Capture the cell that displays the provided text and extract its [X, Y] central coordinate. 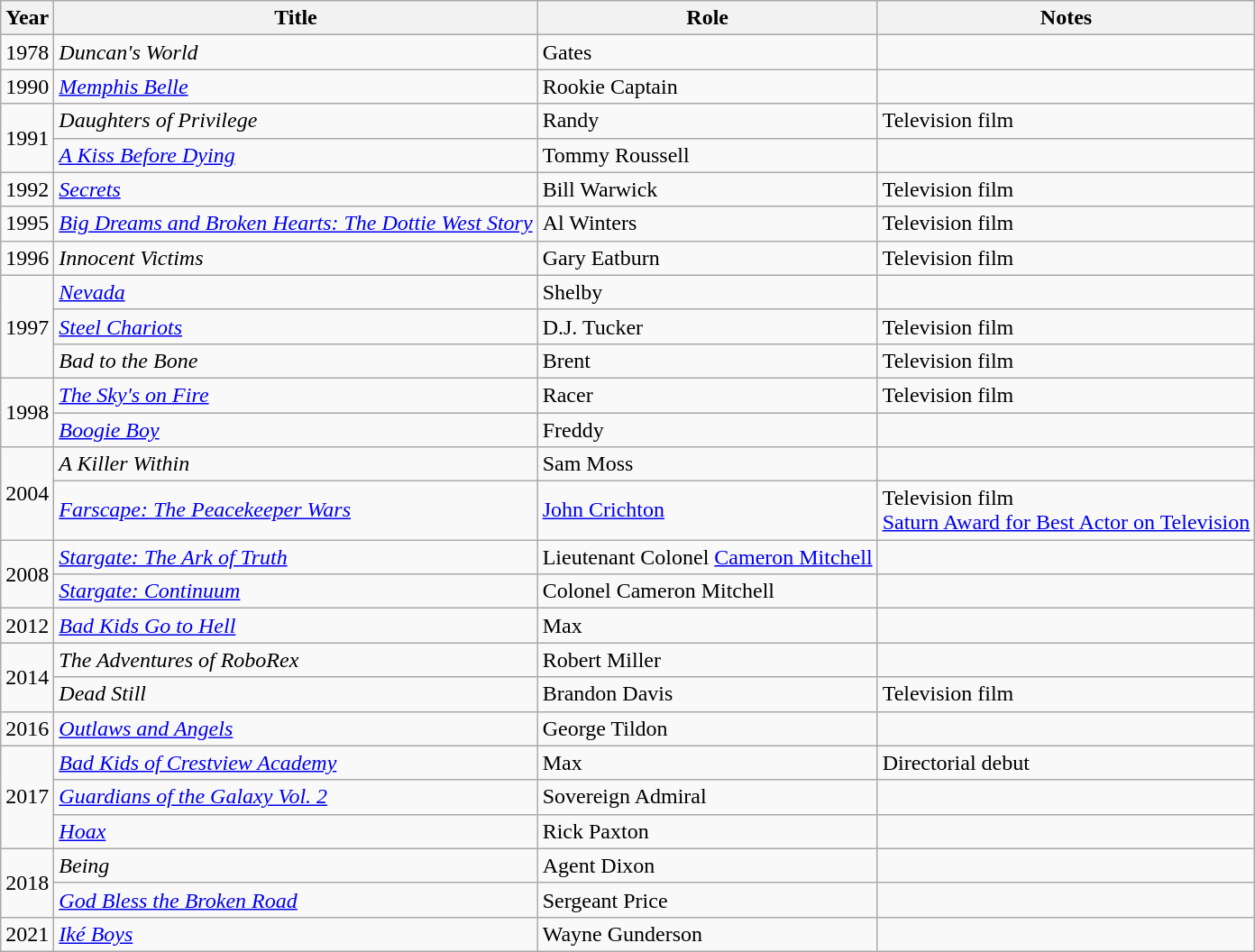
Memphis Belle [296, 87]
Sergeant Price [707, 900]
Duncan's World [296, 52]
Innocent Victims [296, 258]
Wayne Gunderson [707, 934]
2004 [27, 494]
Al Winters [707, 224]
Rookie Captain [707, 87]
2017 [27, 797]
God Bless the Broken Road [296, 900]
George Tildon [707, 728]
Stargate: Continuum [296, 591]
Outlaws and Angels [296, 728]
Big Dreams and Broken Hearts: The Dottie West Story [296, 224]
Directorial debut [1066, 763]
Robert Miller [707, 660]
Being [296, 865]
Title [296, 18]
Guardians of the Galaxy Vol. 2 [296, 797]
1996 [27, 258]
2014 [27, 677]
Brent [707, 361]
Stargate: The Ark of Truth [296, 557]
Role [707, 18]
1978 [27, 52]
D.J. Tucker [707, 326]
A Killer Within [296, 464]
2018 [27, 883]
The Sky's on Fire [296, 395]
1998 [27, 412]
Brandon Davis [707, 694]
Tommy Roussell [707, 155]
Boogie Boy [296, 430]
Freddy [707, 430]
A Kiss Before Dying [296, 155]
Shelby [707, 292]
Television filmSaturn Award for Best Actor on Television [1066, 510]
2021 [27, 934]
Dead Still [296, 694]
Rick Paxton [707, 831]
Daughters of Privilege [296, 121]
Bill Warwick [707, 189]
Gary Eatburn [707, 258]
The Adventures of RoboRex [296, 660]
Steel Chariots [296, 326]
Lieutenant Colonel Cameron Mitchell [707, 557]
Sam Moss [707, 464]
Randy [707, 121]
1991 [27, 138]
Racer [707, 395]
Bad to the Bone [296, 361]
1990 [27, 87]
Year [27, 18]
Iké Boys [296, 934]
Bad Kids of Crestview Academy [296, 763]
1992 [27, 189]
Colonel Cameron Mitchell [707, 591]
Agent Dixon [707, 865]
1997 [27, 326]
Secrets [296, 189]
Sovereign Admiral [707, 797]
2016 [27, 728]
John Crichton [707, 510]
1995 [27, 224]
2008 [27, 574]
Notes [1066, 18]
Gates [707, 52]
2012 [27, 626]
Nevada [296, 292]
Bad Kids Go to Hell [296, 626]
Hoax [296, 831]
Farscape: The Peacekeeper Wars [296, 510]
